Return the (x, y) coordinate for the center point of the cell that contains the specified text.  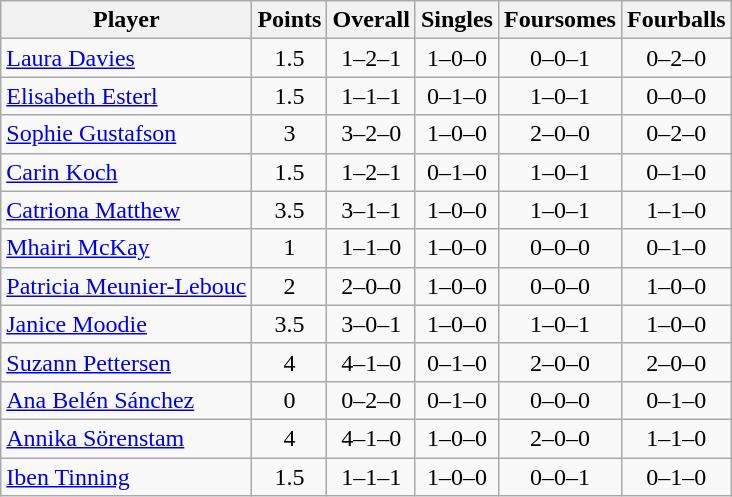
3–2–0 (371, 134)
Carin Koch (126, 172)
Points (290, 20)
Laura Davies (126, 58)
3–0–1 (371, 324)
Catriona Matthew (126, 210)
Mhairi McKay (126, 248)
Patricia Meunier-Lebouc (126, 286)
Player (126, 20)
1 (290, 248)
2 (290, 286)
Sophie Gustafson (126, 134)
Annika Sörenstam (126, 438)
3–1–1 (371, 210)
Fourballs (676, 20)
Singles (456, 20)
Elisabeth Esterl (126, 96)
Iben Tinning (126, 477)
Suzann Pettersen (126, 362)
Ana Belén Sánchez (126, 400)
Janice Moodie (126, 324)
Overall (371, 20)
0 (290, 400)
3 (290, 134)
Foursomes (560, 20)
